Return the (X, Y) coordinate for the center point of the cell that contains the specified text.  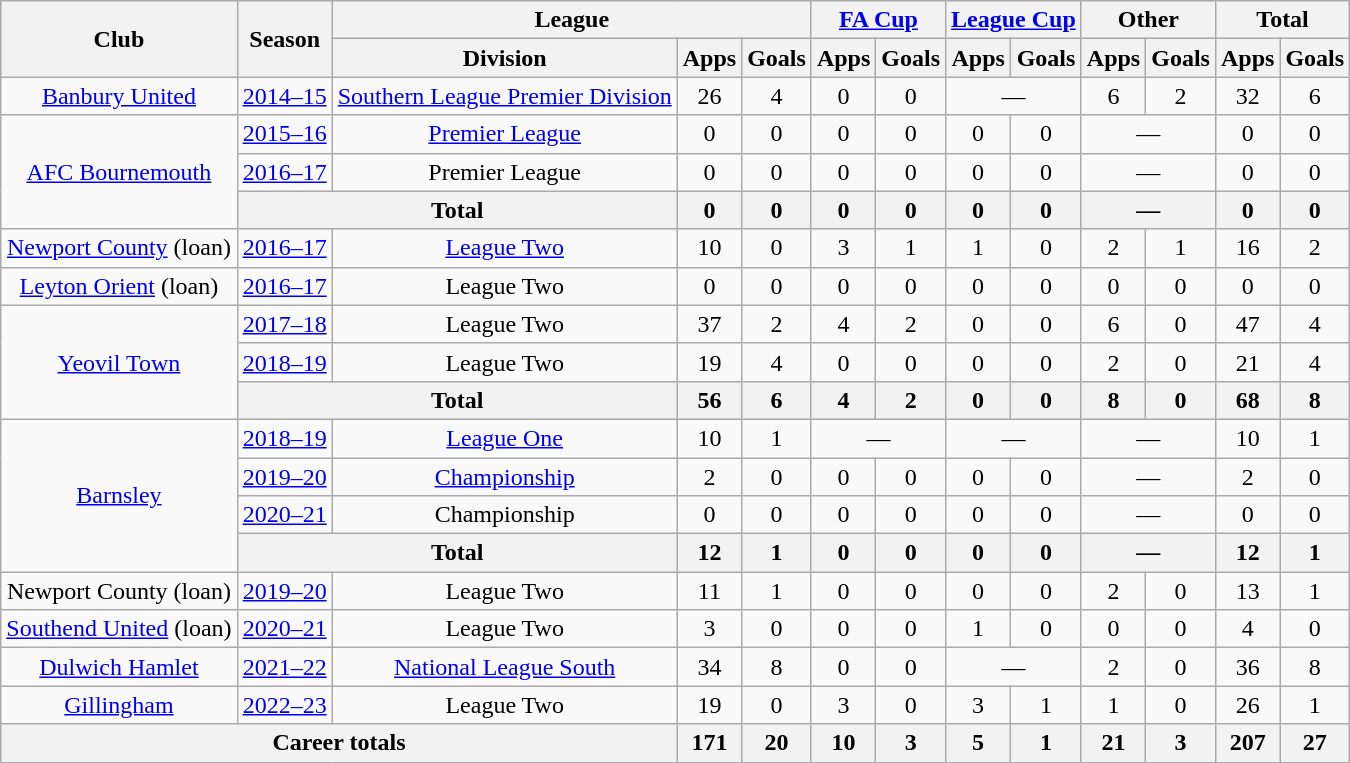
Southern League Premier Division (504, 96)
37 (709, 324)
13 (1247, 591)
League (572, 20)
2014–15 (284, 96)
2017–18 (284, 324)
34 (709, 667)
Club (119, 39)
FA Cup (878, 20)
2015–16 (284, 134)
Division (504, 58)
AFC Bournemouth (119, 172)
207 (1247, 743)
32 (1247, 96)
171 (709, 743)
20 (777, 743)
11 (709, 591)
Career totals (339, 743)
Season (284, 39)
56 (709, 400)
16 (1247, 248)
League One (504, 438)
Gillingham (119, 705)
Banbury United (119, 96)
36 (1247, 667)
Leyton Orient (loan) (119, 286)
2021–22 (284, 667)
68 (1247, 400)
League Cup (1014, 20)
27 (1315, 743)
2022–23 (284, 705)
Southend United (loan) (119, 629)
Barnsley (119, 495)
National League South (504, 667)
Other (1148, 20)
Yeovil Town (119, 362)
5 (978, 743)
Dulwich Hamlet (119, 667)
47 (1247, 324)
